Search for the cell housing the specified text and yield its [x, y] center coordinate. 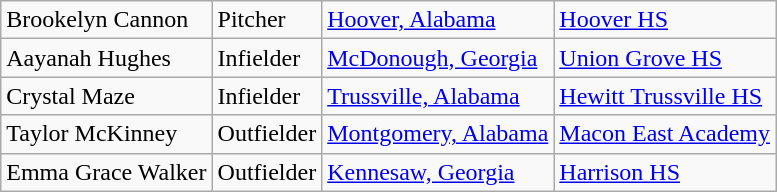
Taylor McKinney [106, 134]
Emma Grace Walker [106, 172]
Crystal Maze [106, 96]
Hoover, Alabama [438, 20]
Aayanah Hughes [106, 58]
Harrison HS [665, 172]
Brookelyn Cannon [106, 20]
Union Grove HS [665, 58]
McDonough, Georgia [438, 58]
Kennesaw, Georgia [438, 172]
Trussville, Alabama [438, 96]
Montgomery, Alabama [438, 134]
Pitcher [267, 20]
Hewitt Trussville HS [665, 96]
Hoover HS [665, 20]
Macon East Academy [665, 134]
